Locate the cell with the specified text and output its (x, y) center coordinate. 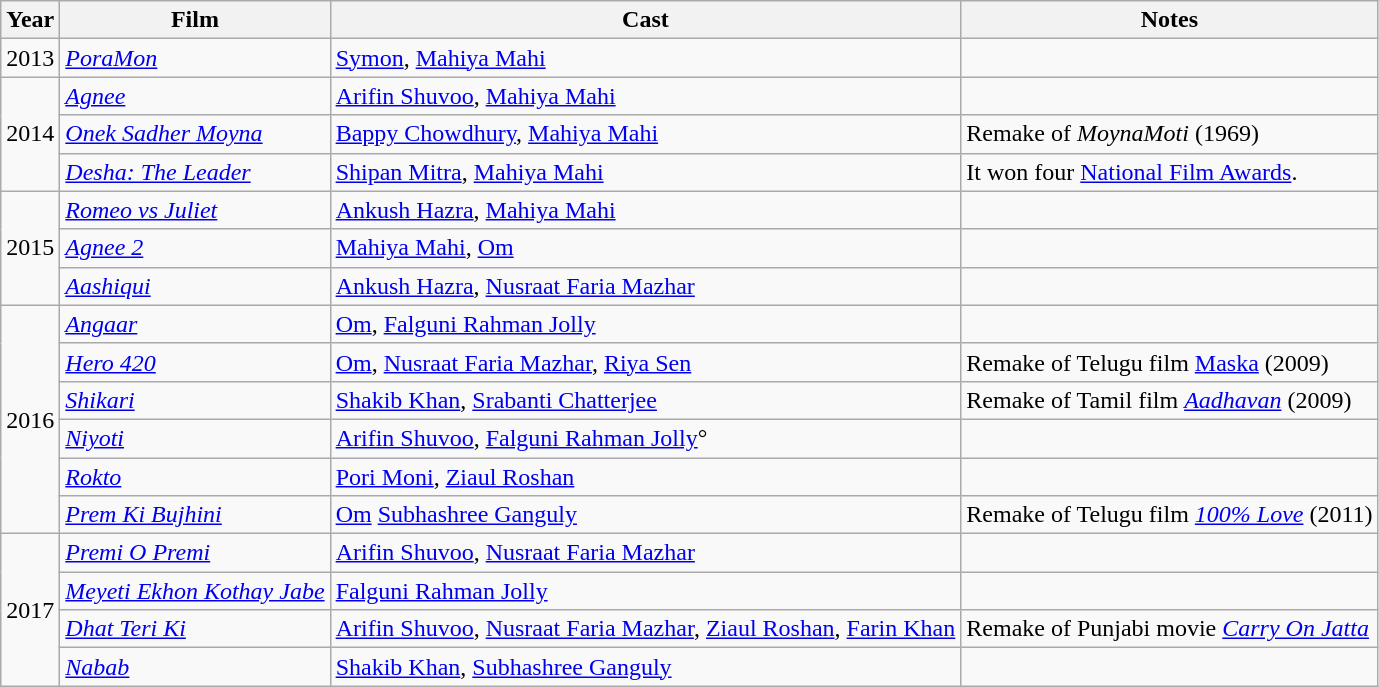
Ankush Hazra, Mahiya Mahi (646, 210)
PoraMon (195, 58)
Mahiya Mahi, Om (646, 248)
2016 (30, 419)
Year (30, 20)
Dhat Teri Ki (195, 629)
Arifin Shuvoo, Nusraat Faria Mazhar, Ziaul Roshan, Farin Khan (646, 629)
Hero 420 (195, 362)
Ankush Hazra, Nusraat Faria Mazhar (646, 286)
Remake of Punjabi movie Carry On Jatta (1170, 629)
Remake of Telugu film 100% Love (2011) (1170, 515)
Remake of MoynaMoti (1969) (1170, 134)
Arifin Shuvoo, Mahiya Mahi (646, 96)
Shakib Khan, Srabanti Chatterjee (646, 400)
Remake of Tamil film Aadhavan (2009) (1170, 400)
Shikari (195, 400)
Niyoti (195, 438)
Desha: The Leader (195, 172)
2015 (30, 248)
Premi O Premi (195, 553)
Notes (1170, 20)
Agnee 2 (195, 248)
Symon, Mahiya Mahi (646, 58)
Prem Ki Bujhini (195, 515)
Pori Moni, Ziaul Roshan (646, 477)
Shakib Khan, Subhashree Ganguly (646, 667)
Film (195, 20)
Om Subhashree Ganguly (646, 515)
Onek Sadher Moyna (195, 134)
Arifin Shuvoo, Nusraat Faria Mazhar (646, 553)
Om, Nusraat Faria Mazhar, Riya Sen (646, 362)
Cast (646, 20)
Nabab (195, 667)
2017 (30, 610)
Bappy Chowdhury, Mahiya Mahi (646, 134)
2014 (30, 134)
Arifin Shuvoo, Falguni Rahman Jolly° (646, 438)
2013 (30, 58)
Shipan Mitra, Mahiya Mahi (646, 172)
Rokto (195, 477)
Aashiqui (195, 286)
Remake of Telugu film Maska (2009) (1170, 362)
Romeo vs Juliet (195, 210)
Falguni Rahman Jolly (646, 591)
Om, Falguni Rahman Jolly (646, 324)
Meyeti Ekhon Kothay Jabe (195, 591)
Angaar (195, 324)
It won four National Film Awards. (1170, 172)
Agnee (195, 96)
